For the text-containing cell, return its midpoint in [x, y] coordinate format. 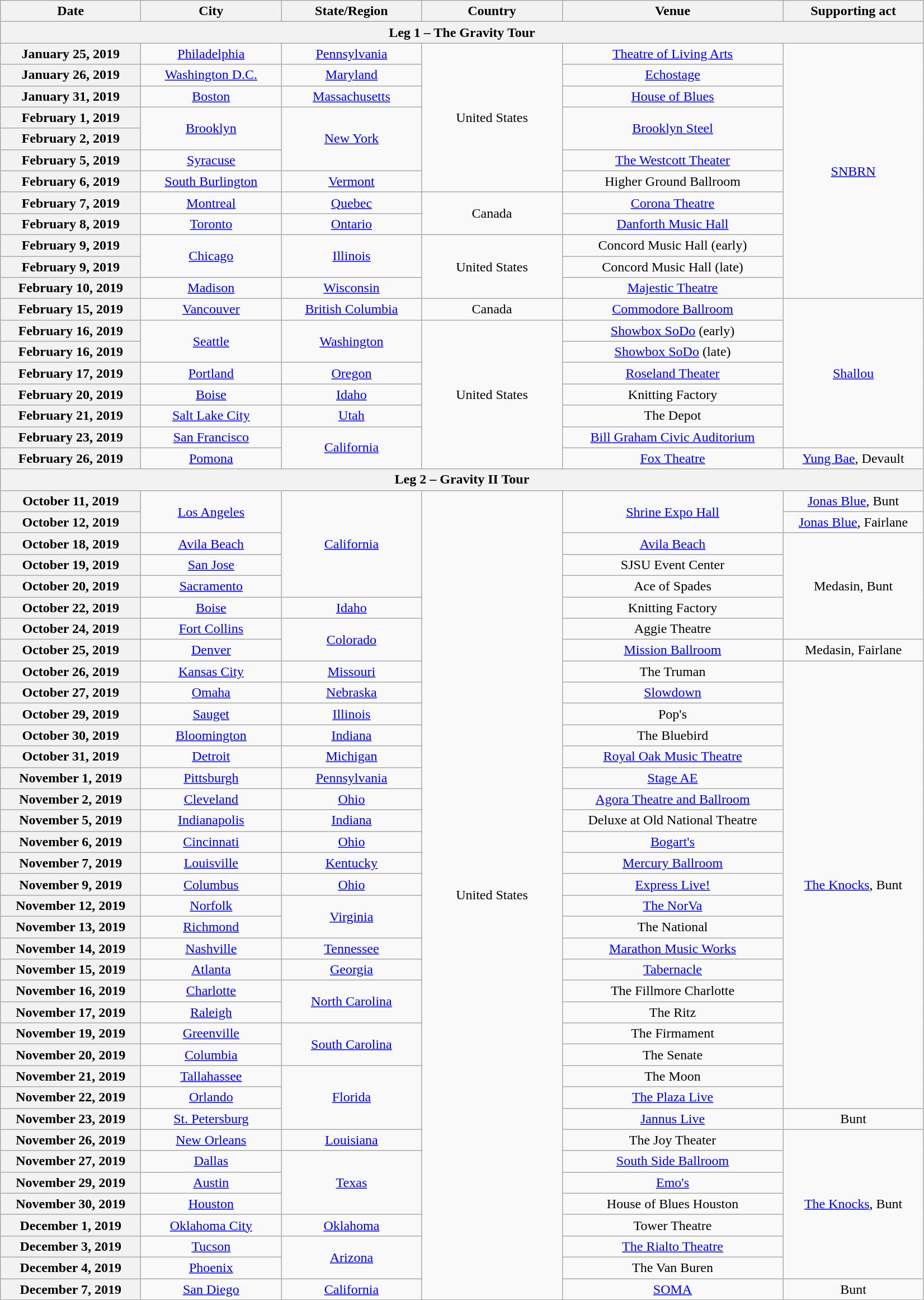
Mercury Ballroom [672, 863]
Bogart's [672, 842]
Wisconsin [351, 288]
December 1, 2019 [70, 1225]
The Truman [672, 672]
February 5, 2019 [70, 160]
The Rialto Theatre [672, 1246]
Atlanta [211, 970]
Vermont [351, 181]
Norfolk [211, 905]
Philadelphia [211, 54]
November 6, 2019 [70, 842]
Medasin, Bunt [854, 586]
Emo's [672, 1182]
February 20, 2019 [70, 395]
The Westcott Theater [672, 160]
February 1, 2019 [70, 118]
Salt Lake City [211, 416]
October 11, 2019 [70, 501]
Tallahassee [211, 1076]
November 19, 2019 [70, 1034]
Leg 1 – The Gravity Tour [462, 32]
November 16, 2019 [70, 991]
Maryland [351, 75]
October 30, 2019 [70, 735]
February 17, 2019 [70, 373]
Brooklyn Steel [672, 128]
State/Region [351, 11]
Ace of Spades [672, 586]
November 14, 2019 [70, 949]
Date [70, 11]
Medasin, Fairlane [854, 650]
Venue [672, 11]
Sacramento [211, 586]
November 21, 2019 [70, 1076]
Orlando [211, 1097]
November 7, 2019 [70, 863]
Cincinnati [211, 842]
November 23, 2019 [70, 1119]
Bill Graham Civic Auditorium [672, 437]
Tower Theatre [672, 1225]
San Francisco [211, 437]
October 22, 2019 [70, 607]
Danforth Music Hall [672, 224]
October 29, 2019 [70, 714]
The Senate [672, 1055]
October 25, 2019 [70, 650]
Vancouver [211, 309]
February 23, 2019 [70, 437]
Concord Music Hall (late) [672, 267]
Washington D.C. [211, 75]
Columbus [211, 884]
November 26, 2019 [70, 1140]
Columbia [211, 1055]
Deluxe at Old National Theatre [672, 820]
The Ritz [672, 1012]
Marathon Music Works [672, 949]
Sauget [211, 714]
November 22, 2019 [70, 1097]
Georgia [351, 970]
Slowdown [672, 693]
Portland [211, 373]
Yung Bae, Devault [854, 458]
November 12, 2019 [70, 905]
San Jose [211, 565]
Higher Ground Ballroom [672, 181]
The Van Buren [672, 1268]
Shrine Expo Hall [672, 511]
The Bluebird [672, 735]
Charlotte [211, 991]
Quebec [351, 203]
Fort Collins [211, 629]
Indianapolis [211, 820]
Arizona [351, 1257]
Seattle [211, 341]
Oklahoma [351, 1225]
Phoenix [211, 1268]
Washington [351, 341]
November 20, 2019 [70, 1055]
Texas [351, 1182]
San Diego [211, 1289]
Denver [211, 650]
Detroit [211, 757]
Fox Theatre [672, 458]
Echostage [672, 75]
The NorVa [672, 905]
Greenville [211, 1034]
SJSU Event Center [672, 565]
Boston [211, 96]
Syracuse [211, 160]
Madison [211, 288]
Theatre of Living Arts [672, 54]
Pop's [672, 714]
February 21, 2019 [70, 416]
November 17, 2019 [70, 1012]
Majestic Theatre [672, 288]
City [211, 11]
Dallas [211, 1161]
October 24, 2019 [70, 629]
February 6, 2019 [70, 181]
Louisville [211, 863]
November 15, 2019 [70, 970]
Concord Music Hall (early) [672, 245]
Express Live! [672, 884]
Kentucky [351, 863]
November 27, 2019 [70, 1161]
Ontario [351, 224]
SOMA [672, 1289]
October 20, 2019 [70, 586]
The Moon [672, 1076]
Austin [211, 1182]
Showbox SoDo (late) [672, 352]
October 27, 2019 [70, 693]
Houston [211, 1204]
South Side Ballroom [672, 1161]
South Carolina [351, 1044]
Jonas Blue, Bunt [854, 501]
February 10, 2019 [70, 288]
Chicago [211, 256]
House of Blues Houston [672, 1204]
Missouri [351, 672]
New Orleans [211, 1140]
Tucson [211, 1246]
Royal Oak Music Theatre [672, 757]
January 26, 2019 [70, 75]
North Carolina [351, 1002]
Bloomington [211, 735]
February 15, 2019 [70, 309]
New York [351, 139]
November 29, 2019 [70, 1182]
December 3, 2019 [70, 1246]
Supporting act [854, 11]
House of Blues [672, 96]
November 9, 2019 [70, 884]
January 31, 2019 [70, 96]
Commodore Ballroom [672, 309]
October 31, 2019 [70, 757]
Florida [351, 1097]
October 18, 2019 [70, 543]
The Depot [672, 416]
Nashville [211, 949]
Massachusetts [351, 96]
Showbox SoDo (early) [672, 331]
November 5, 2019 [70, 820]
The National [672, 927]
Stage AE [672, 778]
January 25, 2019 [70, 54]
Corona Theatre [672, 203]
October 12, 2019 [70, 522]
The Fillmore Charlotte [672, 991]
February 2, 2019 [70, 139]
The Firmament [672, 1034]
Oklahoma City [211, 1225]
Aggie Theatre [672, 629]
Colorado [351, 640]
Tabernacle [672, 970]
Jannus Live [672, 1119]
British Columbia [351, 309]
Cleveland [211, 799]
Virginia [351, 916]
Tennessee [351, 949]
The Joy Theater [672, 1140]
Leg 2 – Gravity II Tour [462, 480]
Nebraska [351, 693]
Richmond [211, 927]
Mission Ballroom [672, 650]
Raleigh [211, 1012]
Utah [351, 416]
Michigan [351, 757]
Roseland Theater [672, 373]
October 19, 2019 [70, 565]
Montreal [211, 203]
November 13, 2019 [70, 927]
The Plaza Live [672, 1097]
Country [492, 11]
SNBRN [854, 171]
December 4, 2019 [70, 1268]
South Burlington [211, 181]
Agora Theatre and Ballroom [672, 799]
Omaha [211, 693]
November 1, 2019 [70, 778]
Los Angeles [211, 511]
February 7, 2019 [70, 203]
St. Petersburg [211, 1119]
October 26, 2019 [70, 672]
December 7, 2019 [70, 1289]
February 8, 2019 [70, 224]
Louisiana [351, 1140]
February 26, 2019 [70, 458]
November 30, 2019 [70, 1204]
Kansas City [211, 672]
Toronto [211, 224]
Pomona [211, 458]
Jonas Blue, Fairlane [854, 522]
Pittsburgh [211, 778]
November 2, 2019 [70, 799]
Brooklyn [211, 128]
Oregon [351, 373]
Shallou [854, 373]
